Scan for the cell matching the given text and deliver its (x, y) coordinate at center. 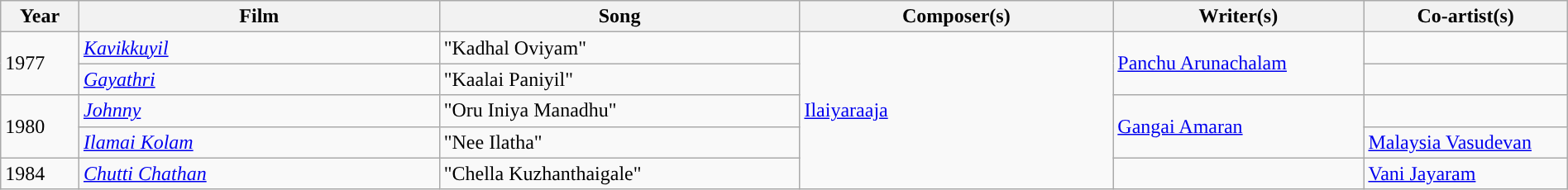
Vani Jayaram (1465, 173)
"Chella Kuzhanthaigale" (619, 173)
Gangai Amaran (1239, 126)
Malaysia Vasudevan (1465, 142)
Co-artist(s) (1465, 17)
Ilamai Kolam (259, 142)
Year (40, 17)
1984 (40, 173)
Composer(s) (956, 17)
"Kadhal Oviyam" (619, 48)
Johnny (259, 111)
1977 (40, 64)
Ilaiyaraaja (956, 111)
Writer(s) (1239, 17)
"Kaalai Paniyil" (619, 79)
"Nee Ilatha" (619, 142)
Panchu Arunachalam (1239, 64)
"Oru Iniya Manadhu" (619, 111)
Gayathri (259, 79)
Chutti Chathan (259, 173)
Kavikkuyil (259, 48)
Film (259, 17)
Song (619, 17)
1980 (40, 126)
